Detect which cell encompasses the target text, then output its [x, y] center coordinate. 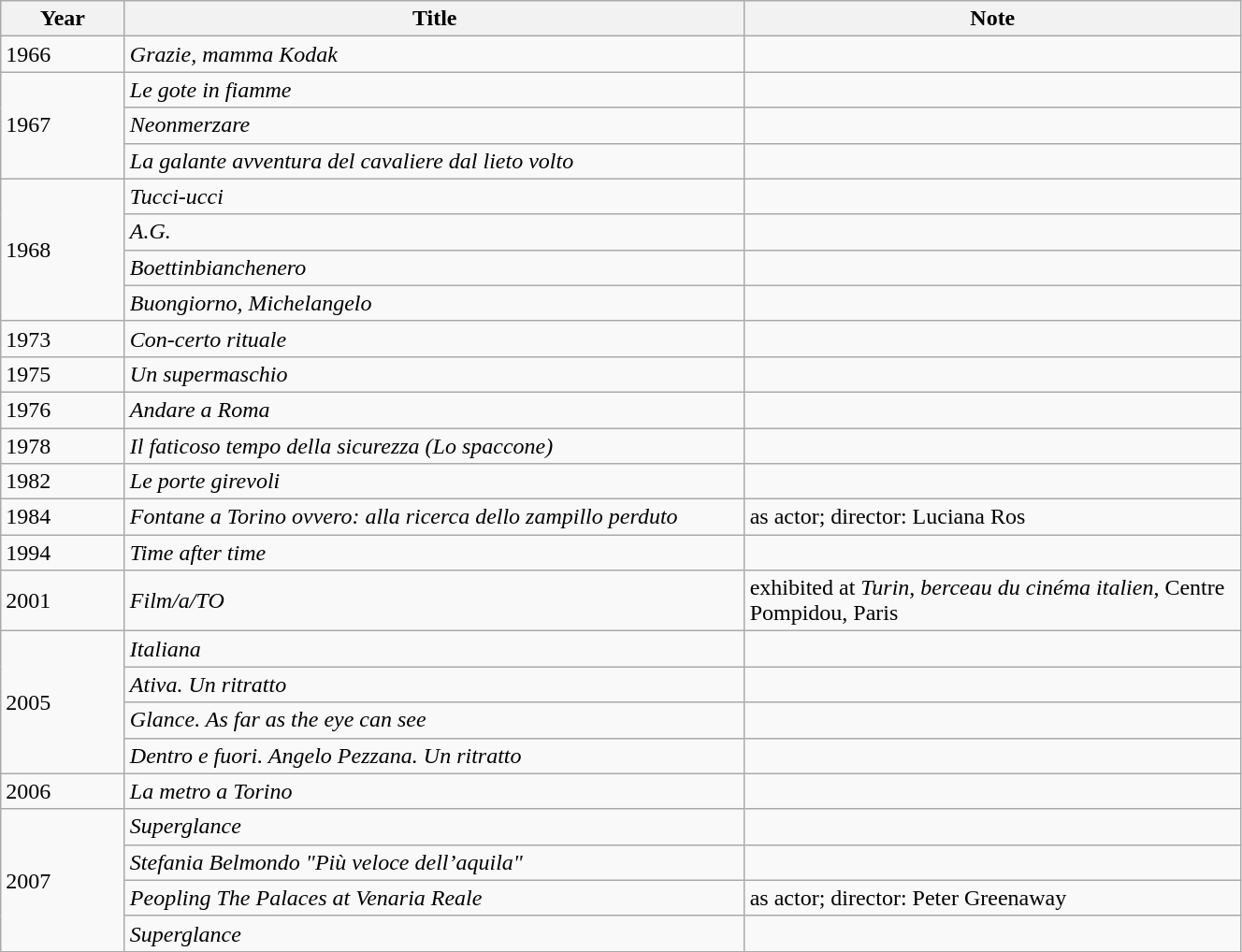
La galante avventura del cavaliere dal lieto volto [434, 161]
Time after time [434, 553]
Stefania Belmondo "Più veloce dell’aquila" [434, 862]
La metro a Torino [434, 791]
1968 [64, 250]
Un supermaschio [434, 374]
1966 [64, 54]
Grazie, mamma Kodak [434, 54]
Glance. As far as the eye can see [434, 720]
2005 [64, 702]
1967 [64, 125]
2001 [64, 600]
Italiana [434, 649]
Ativa. Un ritratto [434, 685]
Le gote in fiamme [434, 90]
as actor; director: Luciana Ros [992, 517]
Peopling The Palaces at Venaria Reale [434, 898]
2006 [64, 791]
Tucci-ucci [434, 196]
Neonmerzare [434, 125]
1975 [64, 374]
Note [992, 19]
1973 [64, 339]
Buongiorno, Michelangelo [434, 303]
1984 [64, 517]
1994 [64, 553]
2007 [64, 880]
Title [434, 19]
A.G. [434, 232]
1978 [64, 446]
Boettinbianchenero [434, 267]
exhibited at Turin, berceau du cinéma italien, Centre Pompidou, Paris [992, 600]
Andare a Roma [434, 410]
Il faticoso tempo della sicurezza (Lo spaccone) [434, 446]
Dentro e fuori. Angelo Pezzana. Un ritratto [434, 756]
1982 [64, 482]
Con-certo rituale [434, 339]
as actor; director: Peter Greenaway [992, 898]
1976 [64, 410]
Le porte girevoli [434, 482]
Film/a/TO [434, 600]
Year [64, 19]
Fontane a Torino ovvero: alla ricerca dello zampillo perduto [434, 517]
